Determine the [x, y] coordinate at the center of the cell enclosing the given text.  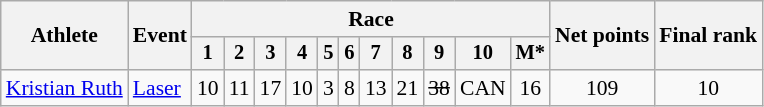
6 [350, 54]
16 [530, 88]
Net points [602, 36]
2 [240, 54]
7 [376, 54]
Kristian Ruth [64, 88]
13 [376, 88]
9 [439, 54]
38 [439, 88]
21 [408, 88]
Laser [160, 88]
Event [160, 36]
1 [208, 54]
4 [302, 54]
Race [371, 19]
11 [240, 88]
CAN [483, 88]
M* [530, 54]
Athlete [64, 36]
17 [271, 88]
Final rank [708, 36]
109 [602, 88]
5 [328, 54]
